Output the [X, Y] coordinate of the center of the cell containing the given text.  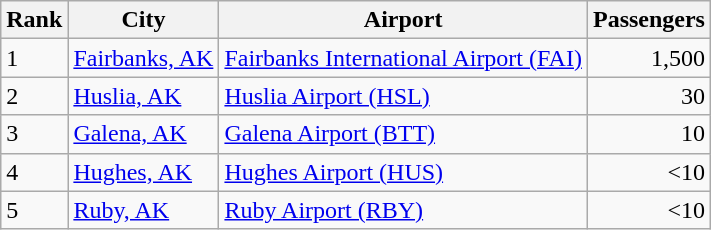
4 [34, 172]
Fairbanks, AK [144, 58]
Fairbanks International Airport (FAI) [404, 58]
Hughes Airport (HUS) [404, 172]
Ruby, AK [144, 210]
3 [34, 134]
Huslia Airport (HSL) [404, 96]
5 [34, 210]
Huslia, AK [144, 96]
10 [648, 134]
30 [648, 96]
City [144, 20]
Galena Airport (BTT) [404, 134]
Airport [404, 20]
Passengers [648, 20]
1,500 [648, 58]
Hughes, AK [144, 172]
2 [34, 96]
Rank [34, 20]
Galena, AK [144, 134]
1 [34, 58]
Ruby Airport (RBY) [404, 210]
